Determine the [X, Y] coordinate at the center of the cell enclosing the given text.  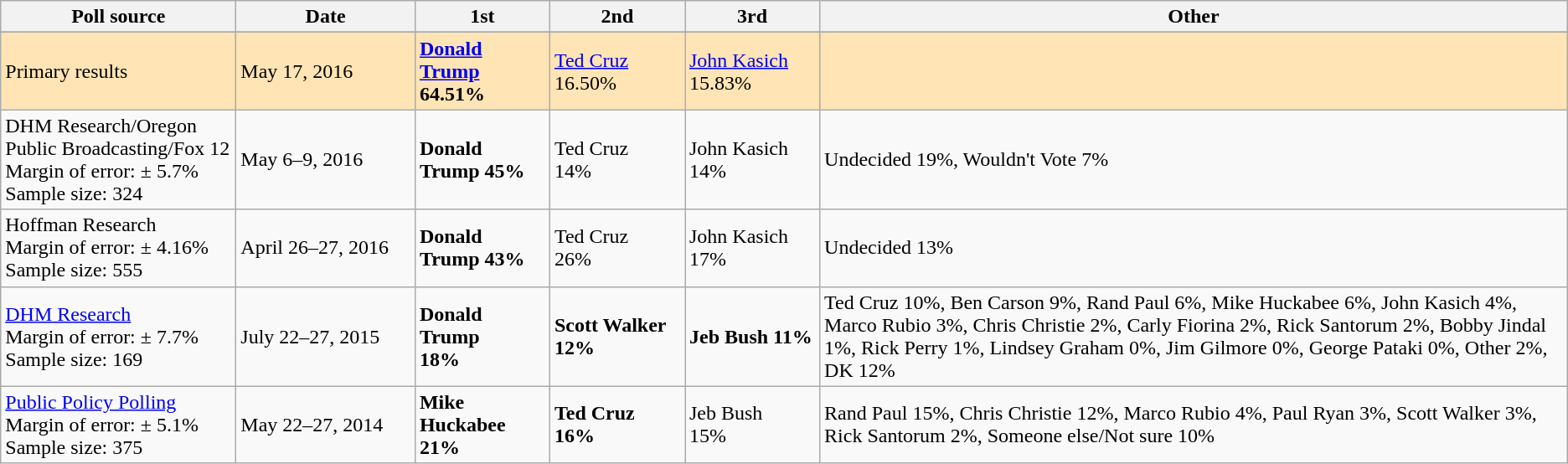
1st [482, 17]
April 26–27, 2016 [326, 248]
Ted Cruz16% [616, 425]
Poll source [119, 17]
Donald Trump 43% [482, 248]
May 17, 2016 [326, 71]
Date [326, 17]
Mike Huckabee21% [482, 425]
Ted Cruz14% [616, 159]
DHM Research/Oregon Public Broadcasting/Fox 12Margin of error: ± 5.7% Sample size: 324 [119, 159]
Undecided 13% [1194, 248]
Primary results [119, 71]
July 22–27, 2015 [326, 337]
Jeb Bush15% [752, 425]
Donald Trump18% [482, 337]
Hoffman ResearchMargin of error: ± 4.16% Sample size: 555 [119, 248]
3rd [752, 17]
May 22–27, 2014 [326, 425]
Jeb Bush 11% [752, 337]
Other [1194, 17]
Ted Cruz26% [616, 248]
Public Policy PollingMargin of error: ± 5.1% Sample size: 375 [119, 425]
Scott Walker 12% [616, 337]
Ted Cruz16.50% [616, 71]
John Kasich17% [752, 248]
Donald Trump 45% [482, 159]
DHM ResearchMargin of error: ± 7.7% Sample size: 169 [119, 337]
2nd [616, 17]
May 6–9, 2016 [326, 159]
Donald Trump64.51% [482, 71]
Undecided 19%, Wouldn't Vote 7% [1194, 159]
Rand Paul 15%, Chris Christie 12%, Marco Rubio 4%, Paul Ryan 3%, Scott Walker 3%, Rick Santorum 2%, Someone else/Not sure 10% [1194, 425]
John Kasich15.83% [752, 71]
John Kasich14% [752, 159]
